Locate the cell with the specified text and output its [x, y] center coordinate. 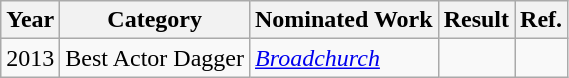
Broadchurch [344, 58]
Year [30, 20]
Result [476, 20]
2013 [30, 58]
Ref. [542, 20]
Nominated Work [344, 20]
Category [155, 20]
Best Actor Dagger [155, 58]
